Output the [X, Y] coordinate of the center of the cell containing the given text.  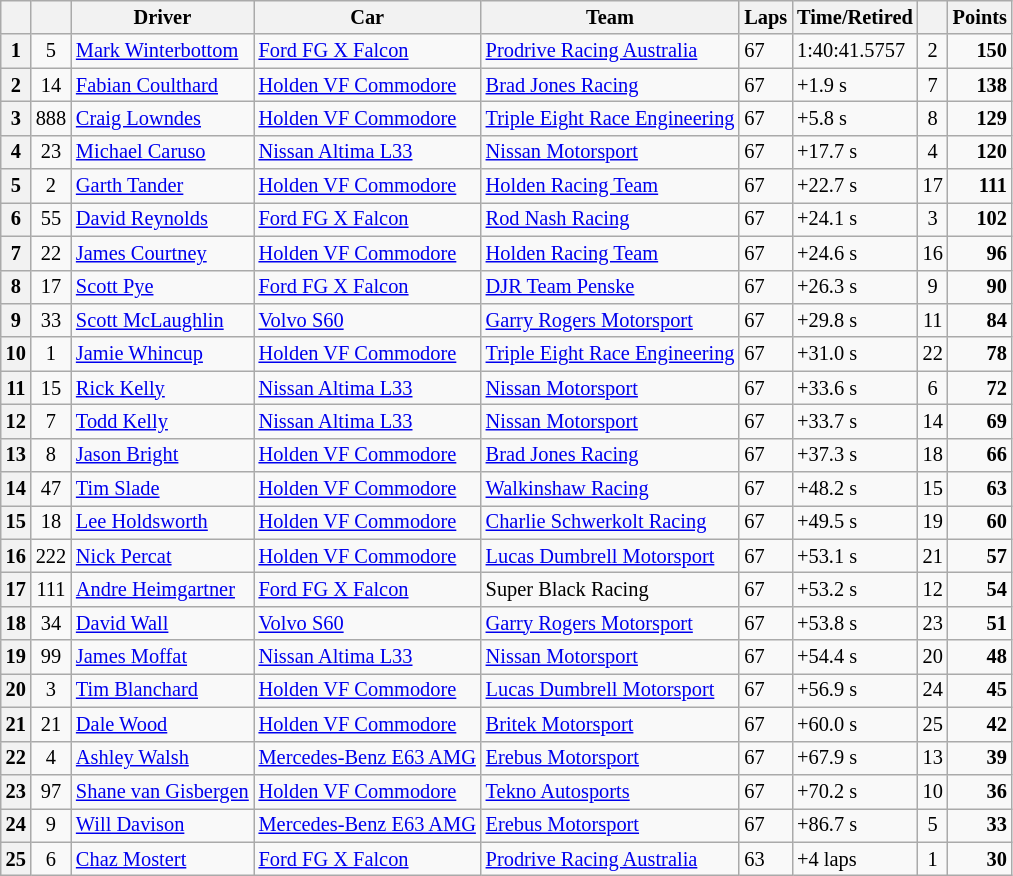
Fabian Coulthard [162, 85]
+70.2 s [855, 791]
+53.1 s [855, 556]
Time/Retired [855, 17]
Tim Slade [162, 489]
+67.9 s [855, 758]
Andre Heimgartner [162, 589]
James Moffat [162, 657]
96 [980, 253]
Scott Pye [162, 287]
47 [51, 489]
36 [980, 791]
Michael Caruso [162, 152]
James Courtney [162, 253]
Charlie Schwerkolt Racing [610, 522]
Shane van Gisbergen [162, 791]
54 [980, 589]
Driver [162, 17]
Jamie Whincup [162, 354]
+17.7 s [855, 152]
42 [980, 724]
Car [368, 17]
60 [980, 522]
120 [980, 152]
+60.0 s [855, 724]
+24.6 s [855, 253]
+49.5 s [855, 522]
Walkinshaw Racing [610, 489]
DJR Team Penske [610, 287]
138 [980, 85]
+54.4 s [855, 657]
Ashley Walsh [162, 758]
1:40:41.5757 [855, 51]
51 [980, 623]
+53.8 s [855, 623]
Scott McLaughlin [162, 320]
84 [980, 320]
+31.0 s [855, 354]
48 [980, 657]
Will Davison [162, 825]
Super Black Racing [610, 589]
Todd Kelly [162, 421]
30 [980, 859]
Dale Wood [162, 724]
+24.1 s [855, 219]
57 [980, 556]
+56.9 s [855, 690]
Team [610, 17]
72 [980, 388]
Jason Bright [162, 455]
+4 laps [855, 859]
99 [51, 657]
+86.7 s [855, 825]
David Reynolds [162, 219]
Britek Motorsport [610, 724]
+29.8 s [855, 320]
39 [980, 758]
55 [51, 219]
+22.7 s [855, 186]
+26.3 s [855, 287]
129 [980, 118]
+48.2 s [855, 489]
78 [980, 354]
Rod Nash Racing [610, 219]
+33.7 s [855, 421]
66 [980, 455]
888 [51, 118]
Chaz Mostert [162, 859]
+37.3 s [855, 455]
Mark Winterbottom [162, 51]
97 [51, 791]
Tekno Autosports [610, 791]
+1.9 s [855, 85]
Laps [766, 17]
34 [51, 623]
150 [980, 51]
Tim Blanchard [162, 690]
Nick Percat [162, 556]
David Wall [162, 623]
+53.2 s [855, 589]
Garth Tander [162, 186]
45 [980, 690]
69 [980, 421]
Craig Lowndes [162, 118]
222 [51, 556]
+33.6 s [855, 388]
Lee Holdsworth [162, 522]
+5.8 s [855, 118]
102 [980, 219]
90 [980, 287]
Rick Kelly [162, 388]
Points [980, 17]
